From the cell containing the given text, extract its center point as [X, Y] coordinate. 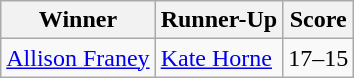
17–15 [318, 58]
Score [318, 20]
Winner [78, 20]
Runner-Up [219, 20]
Kate Horne [219, 58]
Allison Franey [78, 58]
